Find where the given text appears and provide that cell's center as (x, y) coordinate. 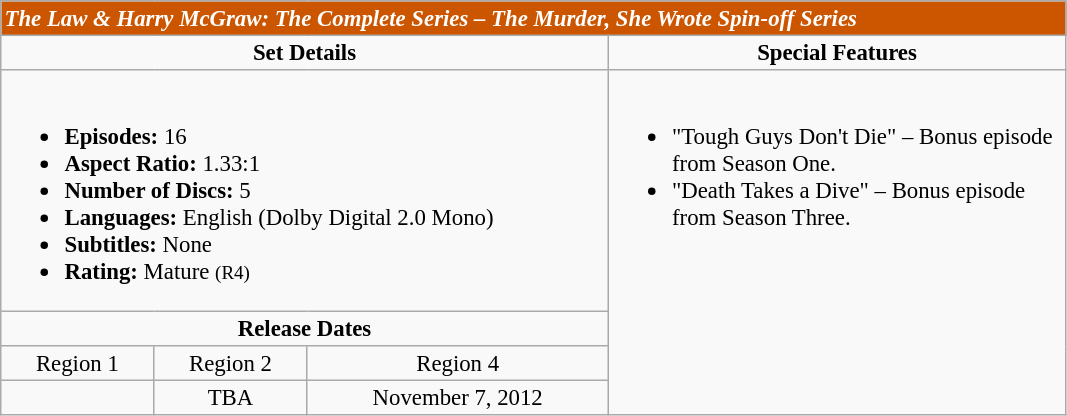
Region 4 (458, 363)
Special Features (837, 52)
Set Details (305, 52)
Region 2 (230, 363)
Release Dates (305, 329)
Episodes: 16Aspect Ratio: 1.33:1Number of Discs: 5Languages: English (Dolby Digital 2.0 Mono)Subtitles: NoneRating: Mature (R4) (305, 191)
TBA (230, 398)
The Law & Harry McGraw: The Complete Series – The Murder, She Wrote Spin-off Series (534, 18)
"Tough Guys Don't Die" – Bonus episode from Season One."Death Takes a Dive" – Bonus episode from Season Three. (837, 243)
Region 1 (78, 363)
November 7, 2012 (458, 398)
